Identify which cell holds the provided text, then report its [x, y] central coordinate. 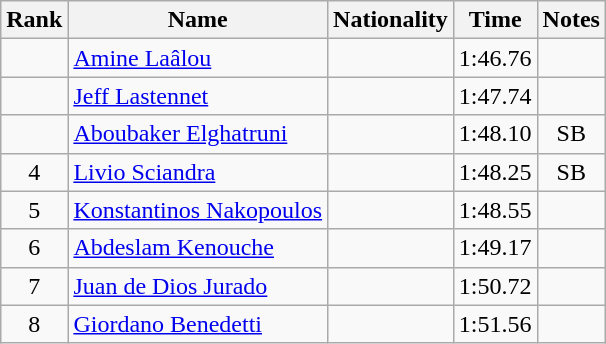
1:49.17 [495, 248]
1:48.25 [495, 172]
Rank [34, 20]
8 [34, 324]
Giordano Benedetti [198, 324]
Jeff Lastennet [198, 96]
Konstantinos Nakopoulos [198, 210]
Amine Laâlou [198, 58]
4 [34, 172]
1:48.55 [495, 210]
1:48.10 [495, 134]
1:50.72 [495, 286]
7 [34, 286]
Name [198, 20]
Livio Sciandra [198, 172]
Abdeslam Kenouche [198, 248]
1:46.76 [495, 58]
Notes [571, 20]
6 [34, 248]
Nationality [391, 20]
Time [495, 20]
Juan de Dios Jurado [198, 286]
1:47.74 [495, 96]
5 [34, 210]
1:51.56 [495, 324]
Aboubaker Elghatruni [198, 134]
